Provide the [X, Y] coordinate of the cell's center where the given text is located.  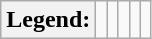
Legend: [48, 20]
